For the text-containing cell, return its midpoint in (X, Y) coordinate format. 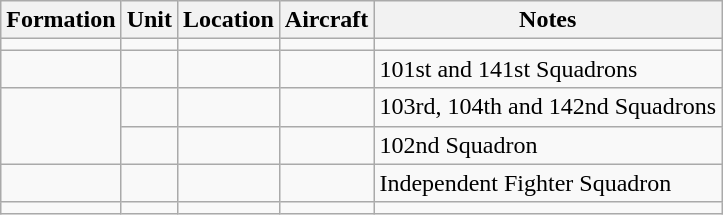
Location (229, 20)
103rd, 104th and 142nd Squadrons (548, 107)
Independent Fighter Squadron (548, 183)
101st and 141st Squadrons (548, 69)
Notes (548, 20)
Formation (61, 20)
Unit (149, 20)
102nd Squadron (548, 145)
Aircraft (326, 20)
